Identify which cell holds the provided text, then report its [X, Y] central coordinate. 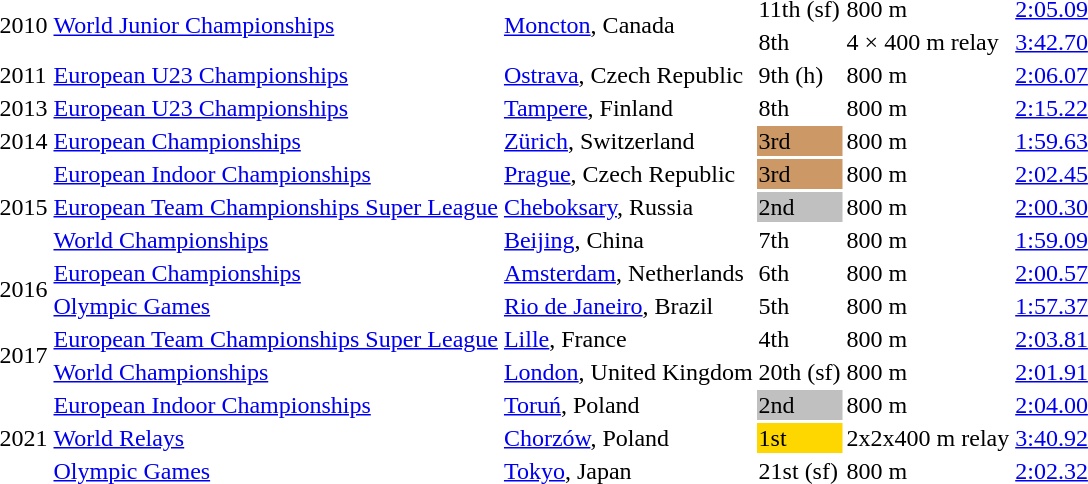
Toruń, Poland [628, 405]
5th [800, 306]
Cheboksary, Russia [628, 207]
20th (sf) [800, 372]
Amsterdam, Netherlands [628, 273]
London, United Kingdom [628, 372]
7th [800, 240]
Prague, Czech Republic [628, 174]
9th (h) [800, 75]
Olympic Games [276, 306]
Zürich, Switzerland [628, 141]
1st [800, 438]
Beijing, China [628, 240]
Chorzów, Poland [628, 438]
4th [800, 339]
6th [800, 273]
Ostrava, Czech Republic [628, 75]
Rio de Janeiro, Brazil [628, 306]
Tampere, Finland [628, 108]
Lille, France [628, 339]
4 × 400 m relay [928, 42]
World Relays [276, 438]
2x2x400 m relay [928, 438]
